Return the [x, y] coordinate for the center point of the cell that contains the specified text.  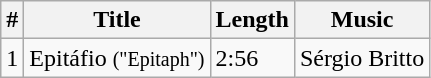
Music [362, 20]
2:56 [252, 58]
Sérgio Britto [362, 58]
# [12, 20]
1 [12, 58]
Epitáfio ("Epitaph") [117, 58]
Length [252, 20]
Title [117, 20]
